Locate the cell with the specified text and output its [X, Y] center coordinate. 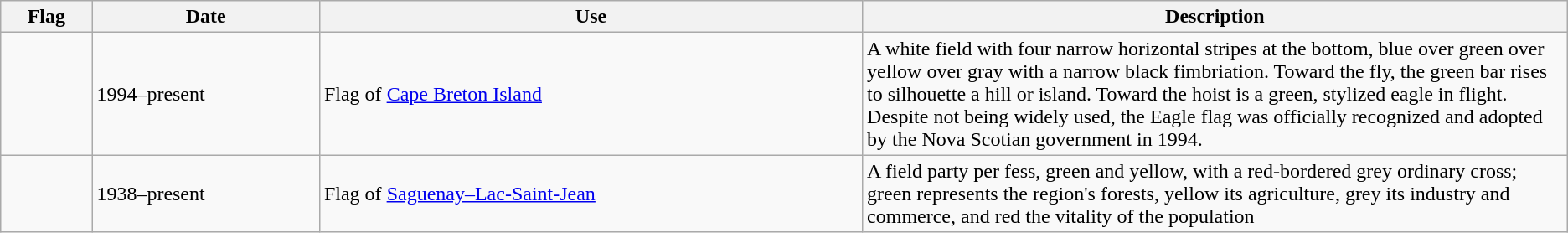
Flag [47, 17]
Date [206, 17]
Flag of Cape Breton Island [591, 94]
Description [1215, 17]
1938–present [206, 194]
Use [591, 17]
Flag of Saguenay–Lac-Saint-Jean [591, 194]
1994–present [206, 94]
